Provide the (x, y) coordinate of the cell's center where the given text is located.  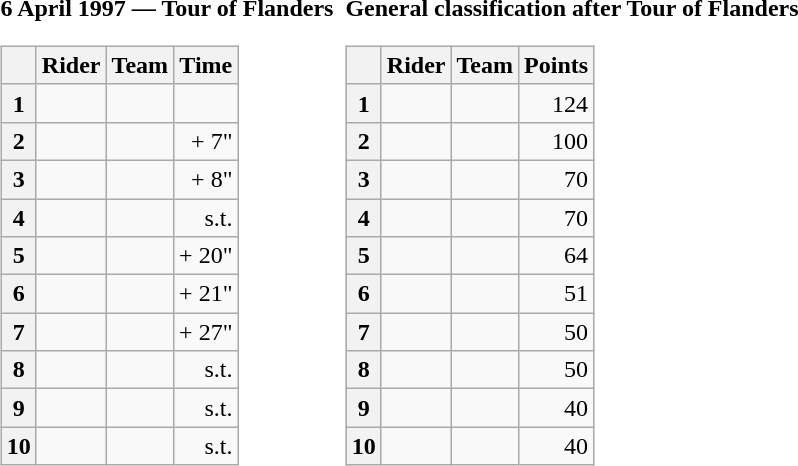
+ 8" (206, 179)
51 (556, 294)
+ 27" (206, 332)
64 (556, 256)
Time (206, 65)
+ 20" (206, 256)
100 (556, 141)
+ 7" (206, 141)
124 (556, 103)
+ 21" (206, 294)
Points (556, 65)
